From the cell containing the given text, extract its center point as (x, y) coordinate. 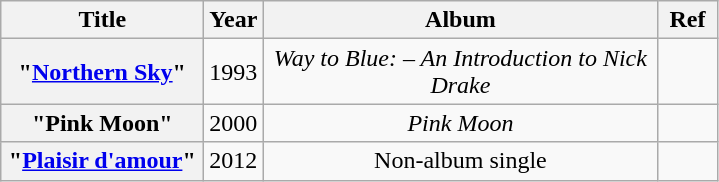
Non-album single (460, 161)
Ref (688, 20)
Year (234, 20)
"Plaisir d'amour" (102, 161)
2000 (234, 123)
"Pink Moon" (102, 123)
Album (460, 20)
Way to Blue: – An Introduction to Nick Drake (460, 72)
1993 (234, 72)
Pink Moon (460, 123)
"Northern Sky" (102, 72)
2012 (234, 161)
Title (102, 20)
